Scan for the cell matching the given text and deliver its [X, Y] coordinate at center. 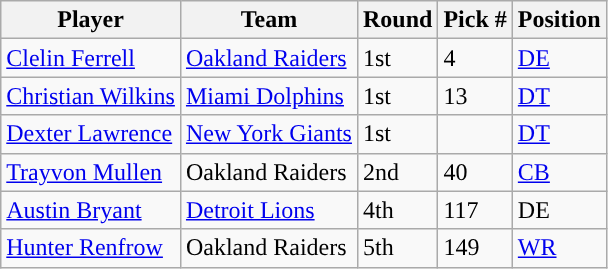
2nd [397, 172]
4th [397, 210]
13 [475, 96]
WR [559, 248]
Detroit Lions [268, 210]
Hunter Renfrow [91, 248]
5th [397, 248]
Player [91, 20]
4 [475, 58]
Team [268, 20]
CB [559, 172]
Miami Dolphins [268, 96]
Christian Wilkins [91, 96]
Round [397, 20]
40 [475, 172]
Clelin Ferrell [91, 58]
Trayvon Mullen [91, 172]
Austin Bryant [91, 210]
117 [475, 210]
Pick # [475, 20]
New York Giants [268, 134]
149 [475, 248]
Position [559, 20]
Dexter Lawrence [91, 134]
